Scan for the cell matching the given text and deliver its (x, y) coordinate at center. 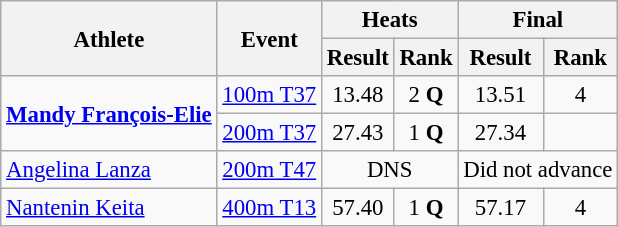
200m T37 (269, 133)
DNS (389, 170)
27.43 (358, 133)
Athlete (109, 38)
Final (538, 20)
200m T47 (269, 170)
Angelina Lanza (109, 170)
57.40 (358, 208)
400m T13 (269, 208)
Nantenin Keita (109, 208)
100m T37 (269, 95)
Heats (389, 20)
Mandy François-Elie (109, 114)
Did not advance (538, 170)
Event (269, 38)
2 Q (426, 95)
13.48 (358, 95)
57.17 (500, 208)
13.51 (500, 95)
27.34 (500, 133)
